For the text-containing cell, return its midpoint in [x, y] coordinate format. 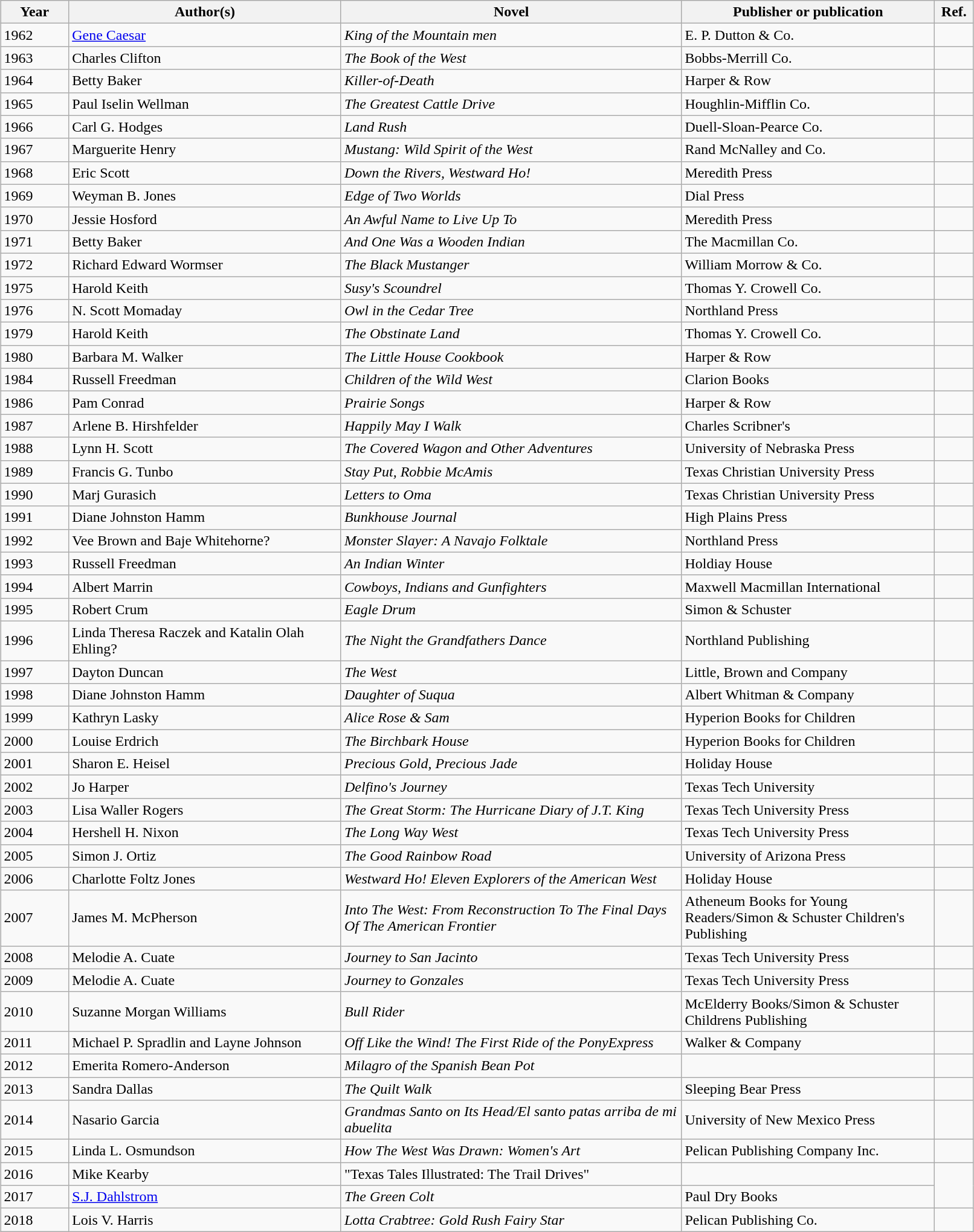
How The West Was Drawn: Women's Art [511, 1151]
Simon J. Ortiz [205, 856]
2002 [35, 787]
The Macmillan Co. [808, 242]
Pelican Publishing Company Inc. [808, 1151]
2005 [35, 856]
Off Like the Wind! The First Ride of the PonyExpress [511, 1042]
2012 [35, 1065]
2015 [35, 1151]
Emerita Romero-Anderson [205, 1065]
The Green Colt [511, 1197]
2018 [35, 1220]
William Morrow & Co. [808, 265]
Northland Publishing [808, 640]
Journey to San Jacinto [511, 957]
1991 [35, 518]
Owl in the Cedar Tree [511, 311]
Eric Scott [205, 173]
Charlotte Foltz Jones [205, 879]
Dayton Duncan [205, 672]
1998 [35, 695]
1986 [35, 403]
1969 [35, 196]
S.J. Dahlstrom [205, 1197]
1987 [35, 426]
Robert Crum [205, 609]
Vee Brown and Baje Whitehorne? [205, 541]
1968 [35, 173]
1964 [35, 81]
Children of the Wild West [511, 380]
Mike Kearby [205, 1174]
Weyman B. Jones [205, 196]
Arlene B. Hirshfelder [205, 426]
1997 [35, 672]
Marj Gurasich [205, 495]
Killer-of-Death [511, 81]
Francis G. Tunbo [205, 472]
2011 [35, 1042]
N. Scott Momaday [205, 311]
1976 [35, 311]
1996 [35, 640]
Louise Erdrich [205, 741]
Hershell H. Nixon [205, 833]
Barbara M. Walker [205, 357]
McElderry Books/Simon & Schuster Childrens Publishing [808, 1011]
Sleeping Bear Press [808, 1089]
The Night the Grandfathers Dance [511, 640]
1965 [35, 104]
The Book of the West [511, 58]
Mustang: Wild Spirit of the West [511, 150]
Lotta Crabtree: Gold Rush Fairy Star [511, 1220]
1963 [35, 58]
2017 [35, 1197]
King of the Mountain men [511, 35]
Bunkhouse Journal [511, 518]
Novel [511, 12]
1972 [35, 265]
James M. McPherson [205, 918]
2007 [35, 918]
Precious Gold, Precious Jade [511, 764]
Delfino's Journey [511, 787]
1984 [35, 380]
Charles Scribner's [808, 426]
Albert Marrin [205, 586]
Sandra Dallas [205, 1089]
Grandmas Santo on Its Head/El santo patas arriba de mi abuelita [511, 1120]
1992 [35, 541]
Down the Rivers, Westward Ho! [511, 173]
2008 [35, 957]
The Little House Cookbook [511, 357]
2013 [35, 1089]
1962 [35, 35]
The Long Way West [511, 833]
University of Arizona Press [808, 856]
1980 [35, 357]
Cowboys, Indians and Gunfighters [511, 586]
Dial Press [808, 196]
1966 [35, 127]
Houghlin-Mifflin Co. [808, 104]
2004 [35, 833]
Linda Theresa Raczek and Katalin Olah Ehling? [205, 640]
Maxwell Macmillan International [808, 586]
Milagro of the Spanish Bean Pot [511, 1065]
Pam Conrad [205, 403]
The Covered Wagon and Other Adventures [511, 449]
1999 [35, 718]
The Good Rainbow Road [511, 856]
Nasario Garcia [205, 1120]
E. P. Dutton & Co. [808, 35]
Jessie Hosford [205, 219]
2016 [35, 1174]
Charles Clifton [205, 58]
Pelican Publishing Co. [808, 1220]
The Quilt Walk [511, 1089]
1989 [35, 472]
Kathryn Lasky [205, 718]
2003 [35, 810]
Stay Put, Robbie McAmis [511, 472]
Richard Edward Wormser [205, 265]
The Obstinate Land [511, 334]
Bull Rider [511, 1011]
Clarion Books [808, 380]
1993 [35, 563]
Albert Whitman & Company [808, 695]
Bobbs-Merrill Co. [808, 58]
Walker & Company [808, 1042]
Publisher or publication [808, 12]
Land Rush [511, 127]
Prairie Songs [511, 403]
The Great Storm: The Hurricane Diary of J.T. King [511, 810]
1988 [35, 449]
Letters to Oma [511, 495]
Marguerite Henry [205, 150]
Ref. [954, 12]
An Indian Winter [511, 563]
The Black Mustanger [511, 265]
The Birchbark House [511, 741]
Holdiay House [808, 563]
Sharon E. Heisel [205, 764]
Lisa Waller Rogers [205, 810]
High Plains Press [808, 518]
University of New Mexico Press [808, 1120]
Carl G. Hodges [205, 127]
2009 [35, 980]
Little, Brown and Company [808, 672]
The West [511, 672]
Gene Caesar [205, 35]
1967 [35, 150]
Lois V. Harris [205, 1220]
Lynn H. Scott [205, 449]
1971 [35, 242]
2014 [35, 1120]
2001 [35, 764]
Westward Ho! Eleven Explorers of the American West [511, 879]
Into The West: From Reconstruction To The Final Days Of The American Frontier [511, 918]
2006 [35, 879]
Suzanne Morgan Williams [205, 1011]
Paul Dry Books [808, 1197]
Edge of Two Worlds [511, 196]
Susy's Scoundrel [511, 288]
1990 [35, 495]
1970 [35, 219]
1975 [35, 288]
Year [35, 12]
Alice Rose & Sam [511, 718]
Journey to Gonzales [511, 980]
Atheneum Books for Young Readers/Simon & Schuster Children's Publishing [808, 918]
Happily May I Walk [511, 426]
Monster Slayer: A Navajo Folktale [511, 541]
Michael P. Spradlin and Layne Johnson [205, 1042]
Paul Iselin Wellman [205, 104]
1995 [35, 609]
Author(s) [205, 12]
Texas Tech University [808, 787]
1979 [35, 334]
"Texas Tales Illustrated: The Trail Drives" [511, 1174]
Rand McNalley and Co. [808, 150]
Duell-Sloan-Pearce Co. [808, 127]
Daughter of Suqua [511, 695]
1994 [35, 586]
Linda L. Osmundson [205, 1151]
2000 [35, 741]
The Greatest Cattle Drive [511, 104]
An Awful Name to Live Up To [511, 219]
And One Was a Wooden Indian [511, 242]
2010 [35, 1011]
University of Nebraska Press [808, 449]
Eagle Drum [511, 609]
Jo Harper [205, 787]
Simon & Schuster [808, 609]
